Output the (X, Y) coordinate of the center of the cell containing the given text.  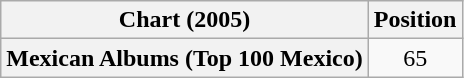
Position (415, 20)
Mexican Albums (Top 100 Mexico) (185, 58)
65 (415, 58)
Chart (2005) (185, 20)
